Extract the [x, y] coordinate from the center of the cell holding the provided text.  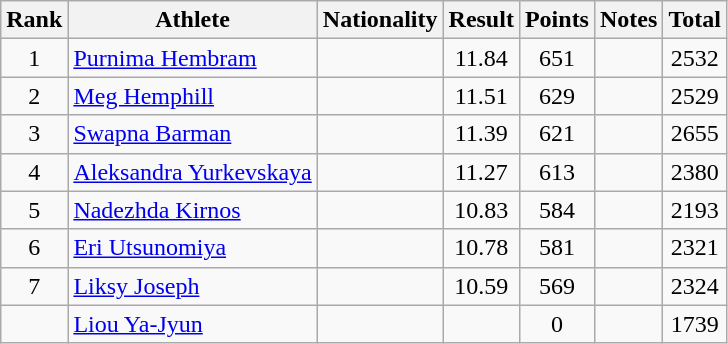
1739 [695, 324]
11.39 [481, 134]
Result [481, 20]
621 [556, 134]
Total [695, 20]
2655 [695, 134]
613 [556, 172]
Notes [628, 20]
2380 [695, 172]
Rank [34, 20]
1 [34, 58]
5 [34, 210]
2193 [695, 210]
Nadezhda Kirnos [192, 210]
10.78 [481, 248]
Liksy Joseph [192, 286]
2321 [695, 248]
2 [34, 96]
Points [556, 20]
651 [556, 58]
3 [34, 134]
Swapna Barman [192, 134]
11.27 [481, 172]
629 [556, 96]
584 [556, 210]
Liou Ya-Jyun [192, 324]
Athlete [192, 20]
6 [34, 248]
581 [556, 248]
10.59 [481, 286]
11.84 [481, 58]
Purnima Hembram [192, 58]
Nationality [380, 20]
Aleksandra Yurkevskaya [192, 172]
Meg Hemphill [192, 96]
2324 [695, 286]
11.51 [481, 96]
0 [556, 324]
10.83 [481, 210]
7 [34, 286]
569 [556, 286]
2529 [695, 96]
Eri Utsunomiya [192, 248]
4 [34, 172]
2532 [695, 58]
